Detect which cell encompasses the target text, then output its (x, y) center coordinate. 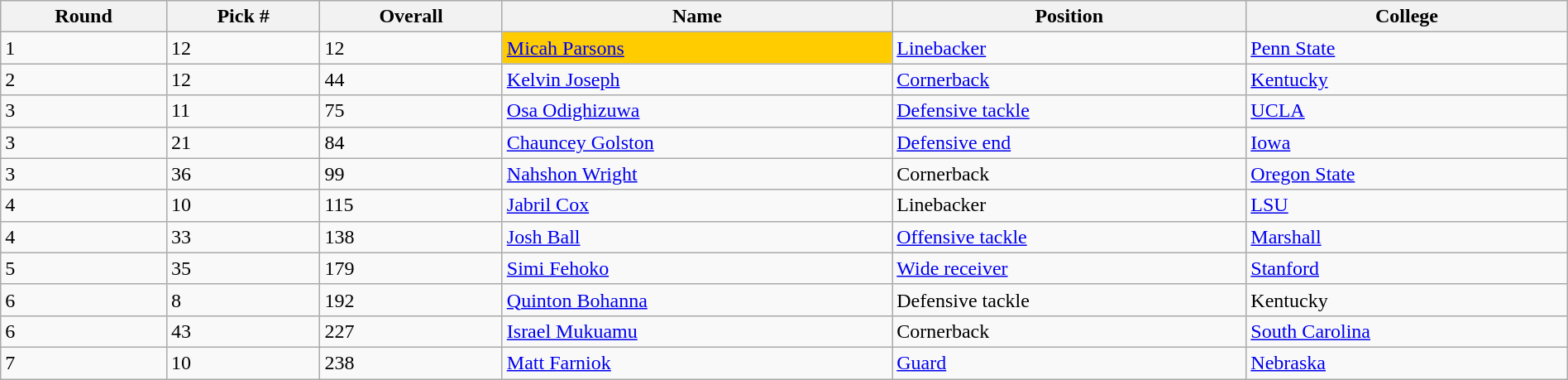
Israel Mukuamu (696, 331)
227 (411, 331)
33 (243, 237)
Micah Parsons (696, 48)
Wide receiver (1069, 268)
21 (243, 142)
Penn State (1407, 48)
Josh Ball (696, 237)
Chauncey Golston (696, 142)
2 (84, 79)
Stanford (1407, 268)
8 (243, 300)
LSU (1407, 205)
Round (84, 17)
Name (696, 17)
84 (411, 142)
238 (411, 363)
115 (411, 205)
UCLA (1407, 111)
99 (411, 174)
Nahshon Wright (696, 174)
7 (84, 363)
1 (84, 48)
43 (243, 331)
Simi Fehoko (696, 268)
Oregon State (1407, 174)
Overall (411, 17)
Osa Odighizuwa (696, 111)
South Carolina (1407, 331)
Pick # (243, 17)
College (1407, 17)
75 (411, 111)
35 (243, 268)
192 (411, 300)
Offensive tackle (1069, 237)
Defensive end (1069, 142)
Nebraska (1407, 363)
179 (411, 268)
Jabril Cox (696, 205)
Kelvin Joseph (696, 79)
Marshall (1407, 237)
Position (1069, 17)
11 (243, 111)
Iowa (1407, 142)
138 (411, 237)
44 (411, 79)
5 (84, 268)
Guard (1069, 363)
36 (243, 174)
Quinton Bohanna (696, 300)
Matt Farniok (696, 363)
